Return the [x, y] coordinate for the center point of the cell that contains the specified text.  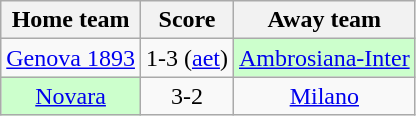
1-3 (aet) [186, 58]
3-2 [186, 96]
Home team [71, 20]
Milano [324, 96]
Novara [71, 96]
Away team [324, 20]
Score [186, 20]
Genova 1893 [71, 58]
Ambrosiana-Inter [324, 58]
